Provide the [X, Y] coordinate of the cell's center where the given text is located.  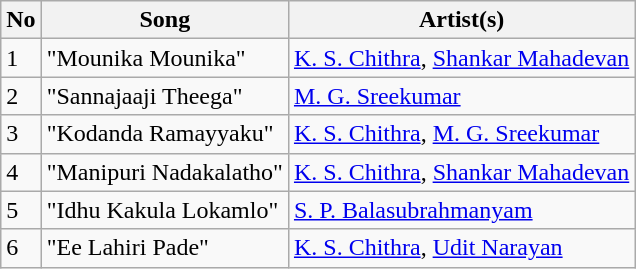
K. S. Chithra, Udit Narayan [461, 248]
"Kodanda Ramayyaku" [164, 134]
1 [21, 58]
No [21, 20]
2 [21, 96]
"Mounika Mounika" [164, 58]
K. S. Chithra, M. G. Sreekumar [461, 134]
4 [21, 172]
"Idhu Kakula Lokamlo" [164, 210]
"Manipuri Nadakalatho" [164, 172]
6 [21, 248]
Song [164, 20]
3 [21, 134]
"Sannajaaji Theega" [164, 96]
S. P. Balasubrahmanyam [461, 210]
5 [21, 210]
M. G. Sreekumar [461, 96]
Artist(s) [461, 20]
"Ee Lahiri Pade" [164, 248]
